Search for the cell housing the specified text and yield its (x, y) center coordinate. 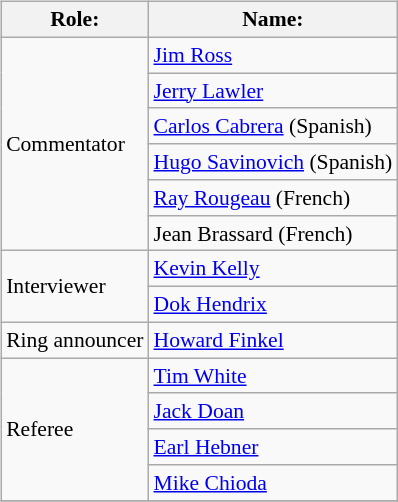
Howard Finkel (272, 340)
Name: (272, 20)
Interviewer (74, 286)
Commentator (74, 144)
Jack Doan (272, 411)
Jerry Lawler (272, 91)
Dok Hendrix (272, 305)
Referee (74, 429)
Tim White (272, 376)
Earl Hebner (272, 447)
Kevin Kelly (272, 269)
Ring announcer (74, 340)
Jim Ross (272, 55)
Role: (74, 20)
Mike Chioda (272, 483)
Hugo Savinovich (Spanish) (272, 162)
Ray Rougeau (French) (272, 198)
Jean Brassard (French) (272, 233)
Carlos Cabrera (Spanish) (272, 126)
